Return the (x, y) coordinate for the center point of the cell that contains the specified text.  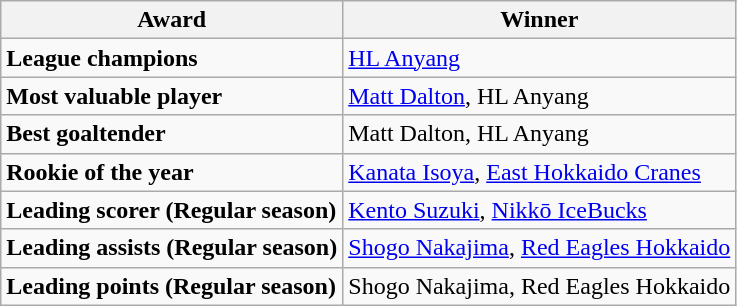
Winner (540, 20)
HL Anyang (540, 58)
Best goaltender (172, 134)
Kanata Isoya, East Hokkaido Cranes (540, 172)
Leading points (Regular season) (172, 286)
Rookie of the year (172, 172)
Kento Suzuki, Nikkō IceBucks (540, 210)
Award (172, 20)
Leading scorer (Regular season) (172, 210)
Leading assists (Regular season) (172, 248)
League champions (172, 58)
Most valuable player (172, 96)
